For the text-containing cell, return its midpoint in [x, y] coordinate format. 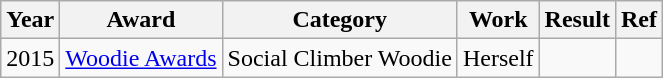
Result [577, 20]
2015 [30, 58]
Social Climber Woodie [340, 58]
Category [340, 20]
Year [30, 20]
Herself [498, 58]
Ref [638, 20]
Woodie Awards [141, 58]
Work [498, 20]
Award [141, 20]
